From the cell containing the given text, extract its center point as [x, y] coordinate. 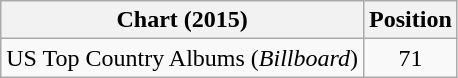
Chart (2015) [182, 20]
Position [411, 20]
US Top Country Albums (Billboard) [182, 58]
71 [411, 58]
